Output the [X, Y] coordinate of the center of the cell containing the given text.  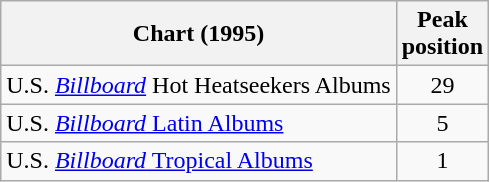
Peakposition [442, 34]
5 [442, 123]
29 [442, 85]
1 [442, 161]
U.S. Billboard Tropical Albums [198, 161]
U.S. Billboard Latin Albums [198, 123]
Chart (1995) [198, 34]
U.S. Billboard Hot Heatseekers Albums [198, 85]
